Return the (X, Y) coordinate for the center point of the cell that contains the specified text.  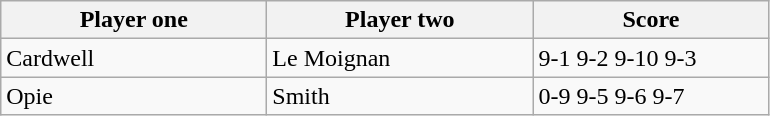
Le Moignan (400, 58)
Player two (400, 20)
Player one (134, 20)
Cardwell (134, 58)
Opie (134, 96)
0-9 9-5 9-6 9-7 (651, 96)
9-1 9-2 9-10 9-3 (651, 58)
Smith (400, 96)
Score (651, 20)
